Provide the [X, Y] coordinate of the cell's center where the given text is located.  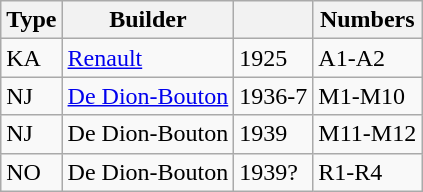
1936-7 [274, 96]
M1-M10 [368, 96]
1939? [274, 172]
NO [32, 172]
Type [32, 20]
1939 [274, 134]
R1-R4 [368, 172]
Numbers [368, 20]
Renault [148, 58]
KA [32, 58]
1925 [274, 58]
M11-M12 [368, 134]
A1-A2 [368, 58]
Builder [148, 20]
